Extract the [x, y] coordinate from the center of the cell holding the provided text.  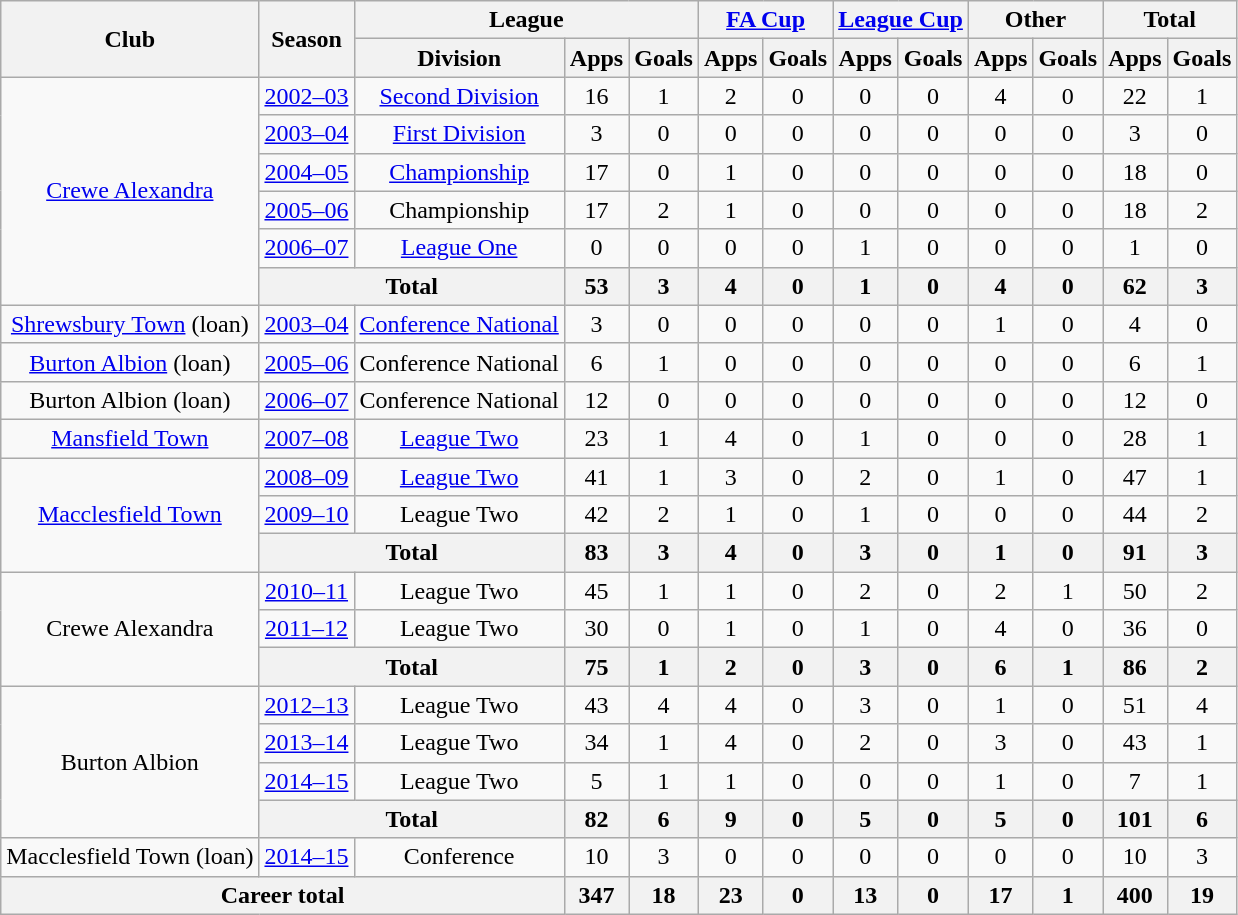
League Cup [901, 20]
36 [1135, 629]
51 [1135, 705]
League [526, 20]
Club [130, 39]
2011–12 [306, 629]
50 [1135, 591]
League One [459, 248]
Macclesfield Town [130, 515]
2013–14 [306, 743]
Career total [283, 895]
91 [1135, 553]
101 [1135, 819]
9 [730, 819]
82 [596, 819]
400 [1135, 895]
FA Cup [765, 20]
62 [1135, 286]
47 [1135, 477]
2004–05 [306, 172]
Division [459, 58]
347 [596, 895]
First Division [459, 134]
41 [596, 477]
2009–10 [306, 515]
Season [306, 39]
83 [596, 553]
42 [596, 515]
2012–13 [306, 705]
2002–03 [306, 96]
Burton Albion [130, 762]
34 [596, 743]
Mansfield Town [130, 438]
16 [596, 96]
Other [1035, 20]
86 [1135, 667]
Second Division [459, 96]
13 [866, 895]
Shrewsbury Town (loan) [130, 324]
2008–09 [306, 477]
75 [596, 667]
30 [596, 629]
22 [1135, 96]
19 [1202, 895]
44 [1135, 515]
7 [1135, 781]
Conference [459, 857]
45 [596, 591]
28 [1135, 438]
Macclesfield Town (loan) [130, 857]
53 [596, 286]
2007–08 [306, 438]
2010–11 [306, 591]
